Capture the cell that displays the provided text and extract its [X, Y] central coordinate. 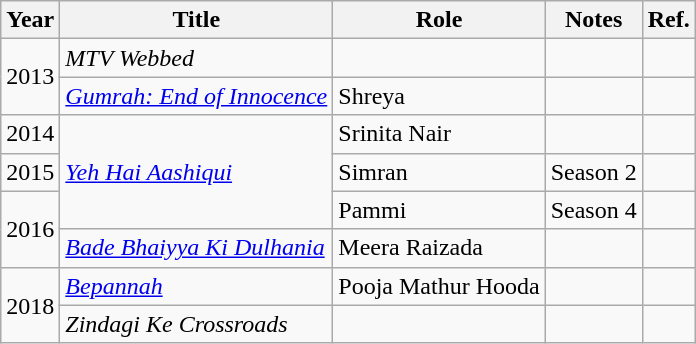
Bade Bhaiyya Ki Dulhania [196, 248]
Shreya [439, 96]
2013 [30, 77]
Title [196, 20]
Ref. [668, 20]
Yeh Hai Aashiqui [196, 172]
Srinita Nair [439, 134]
Season 2 [594, 172]
Role [439, 20]
Notes [594, 20]
Pooja Mathur Hooda [439, 286]
Year [30, 20]
Simran [439, 172]
MTV Webbed [196, 58]
2014 [30, 134]
2018 [30, 305]
Bepannah [196, 286]
2016 [30, 229]
Meera Raizada [439, 248]
Gumrah: End of Innocence [196, 96]
2015 [30, 172]
Zindagi Ke Crossroads [196, 324]
Pammi [439, 210]
Season 4 [594, 210]
